Scan for the cell matching the given text and deliver its [X, Y] coordinate at center. 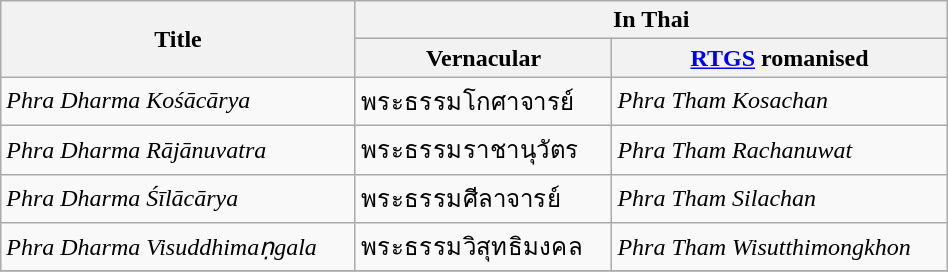
Phra Tham Kosachan [780, 102]
Vernacular [484, 58]
In Thai [651, 20]
พระธรรมราชานุวัตร [484, 150]
Phra Dharma Kośācārya [178, 102]
Phra Dharma Visuddhimaṇgala [178, 248]
Phra Tham Rachanuwat [780, 150]
Phra Tham Silachan [780, 198]
พระธรรมวิสุทธิมงคล [484, 248]
Phra Dharma Śīlācārya [178, 198]
Phra Dharma Rājānuvatra [178, 150]
RTGS romanised [780, 58]
พระธรรมโกศาจารย์ [484, 102]
Phra Tham Wisutthimongkhon [780, 248]
พระธรรมศีลาจารย์ [484, 198]
Title [178, 39]
